Find where the given text appears and provide that cell's center as [X, Y] coordinate. 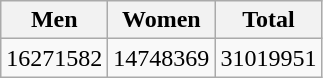
14748369 [162, 58]
Total [268, 20]
Men [54, 20]
Women [162, 20]
31019951 [268, 58]
16271582 [54, 58]
